Search for the cell housing the specified text and yield its [X, Y] center coordinate. 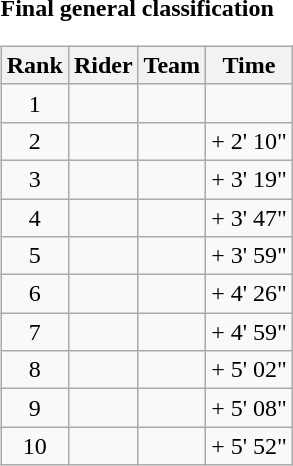
+ 4' 26" [250, 294]
7 [34, 332]
+ 5' 52" [250, 446]
+ 3' 47" [250, 217]
+ 4' 59" [250, 332]
9 [34, 408]
Rank [34, 65]
+ 5' 08" [250, 408]
+ 5' 02" [250, 370]
+ 3' 19" [250, 179]
2 [34, 141]
Time [250, 65]
5 [34, 256]
+ 3' 59" [250, 256]
1 [34, 103]
6 [34, 294]
3 [34, 179]
10 [34, 446]
4 [34, 217]
Team [172, 65]
Rider [103, 65]
+ 2' 10" [250, 141]
8 [34, 370]
